For the text-containing cell, return its midpoint in [X, Y] coordinate format. 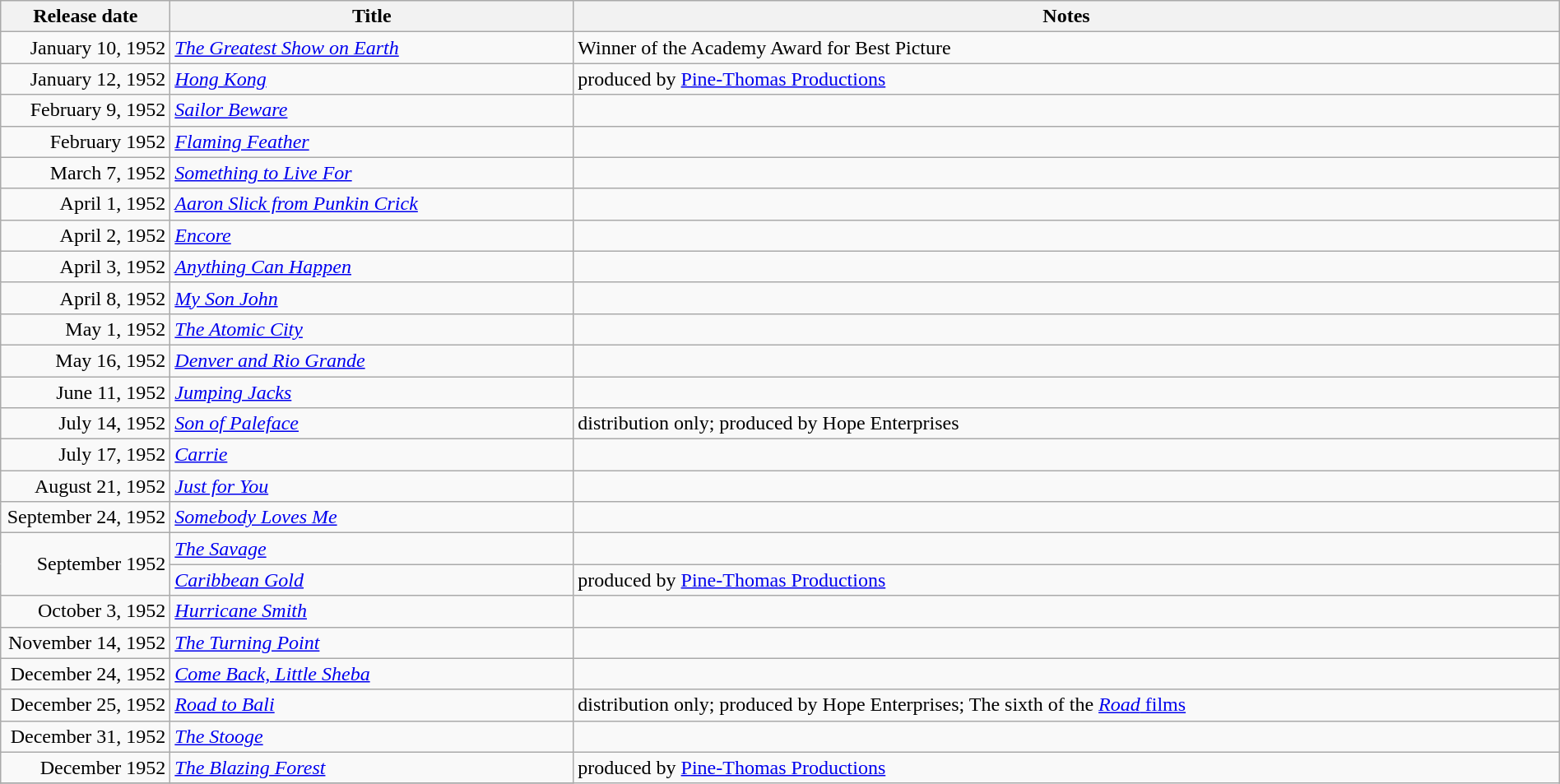
Jumping Jacks [372, 392]
Son of Paleface [372, 424]
My Son John [372, 298]
August 21, 1952 [86, 486]
The Greatest Show on Earth [372, 48]
The Blazing Forest [372, 768]
July 14, 1952 [86, 424]
September 1952 [86, 564]
April 1, 1952 [86, 204]
April 2, 1952 [86, 235]
December 24, 1952 [86, 674]
January 12, 1952 [86, 79]
Aaron Slick from Punkin Crick [372, 204]
March 7, 1952 [86, 173]
May 1, 1952 [86, 329]
Come Back, Little Sheba [372, 674]
October 3, 1952 [86, 611]
January 10, 1952 [86, 48]
Road to Bali [372, 705]
Release date [86, 16]
distribution only; produced by Hope Enterprises [1066, 424]
July 17, 1952 [86, 455]
February 9, 1952 [86, 110]
Denver and Rio Grande [372, 360]
December 25, 1952 [86, 705]
Notes [1066, 16]
Carrie [372, 455]
June 11, 1952 [86, 392]
The Atomic City [372, 329]
February 1952 [86, 141]
Sailor Beware [372, 110]
The Turning Point [372, 643]
Hong Kong [372, 79]
Encore [372, 235]
December 31, 1952 [86, 736]
Winner of the Academy Award for Best Picture [1066, 48]
The Savage [372, 549]
Hurricane Smith [372, 611]
Somebody Loves Me [372, 517]
Anything Can Happen [372, 267]
September 24, 1952 [86, 517]
distribution only; produced by Hope Enterprises; The sixth of the Road films [1066, 705]
The Stooge [372, 736]
May 16, 1952 [86, 360]
April 8, 1952 [86, 298]
Caribbean Gold [372, 580]
Something to Live For [372, 173]
Just for You [372, 486]
Title [372, 16]
December 1952 [86, 768]
November 14, 1952 [86, 643]
Flaming Feather [372, 141]
April 3, 1952 [86, 267]
